Find where the given text appears and provide that cell's center as (X, Y) coordinate. 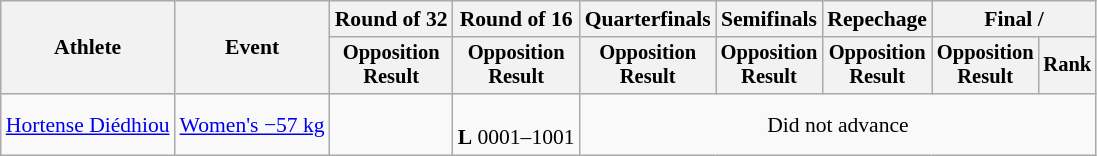
Quarterfinals (648, 19)
Did not advance (838, 124)
Event (252, 48)
Women's −57 kg (252, 124)
L 0001–1001 (516, 124)
Athlete (88, 48)
Repechage (877, 19)
Round of 32 (392, 19)
Rank (1068, 66)
Final / (1014, 19)
Hortense Diédhiou (88, 124)
Semifinals (770, 19)
Round of 16 (516, 19)
